Return [x, y] of the center of cell containing provided text 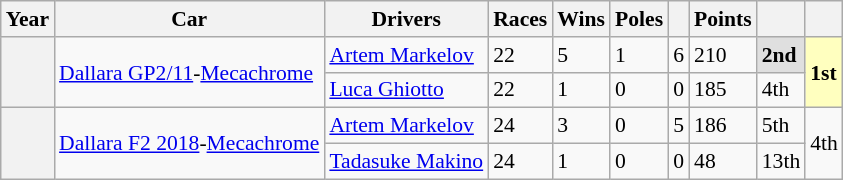
186 [723, 126]
Wins [581, 19]
Year [28, 19]
Races [520, 19]
210 [723, 55]
Dallara F2 2018-Mecachrome [189, 144]
13th [782, 162]
5th [782, 126]
Tadasuke Makino [406, 162]
3 [581, 126]
Drivers [406, 19]
Dallara GP2/11-Mecachrome [189, 72]
Car [189, 19]
2nd [782, 55]
1st [824, 72]
Luca Ghiotto [406, 90]
Points [723, 19]
185 [723, 90]
Poles [639, 19]
6 [678, 55]
48 [723, 162]
